Search for the cell housing the specified text and yield its (x, y) center coordinate. 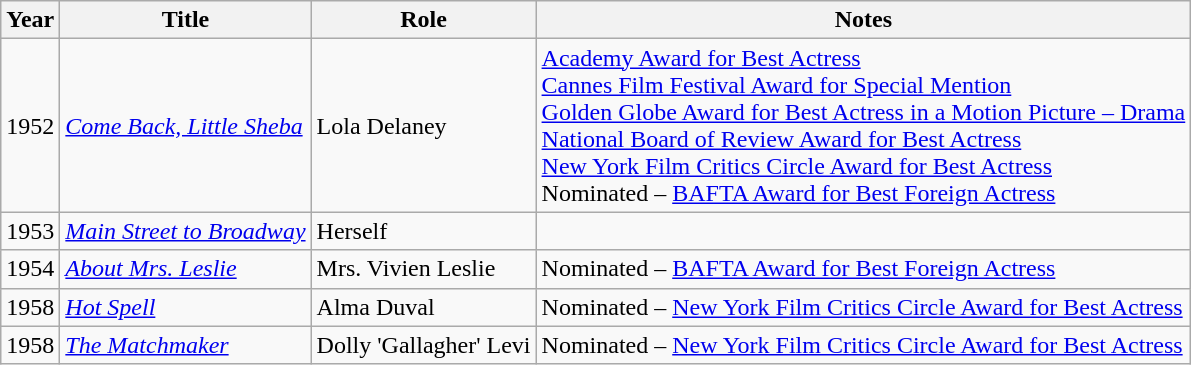
1952 (30, 126)
Main Street to Broadway (186, 231)
Lola Delaney (424, 126)
Herself (424, 231)
1954 (30, 269)
About Mrs. Leslie (186, 269)
Title (186, 20)
1953 (30, 231)
Year (30, 20)
Come Back, Little Sheba (186, 126)
Mrs. Vivien Leslie (424, 269)
Role (424, 20)
Notes (864, 20)
Hot Spell (186, 307)
Dolly 'Gallagher' Levi (424, 345)
The Matchmaker (186, 345)
Nominated – BAFTA Award for Best Foreign Actress (864, 269)
Alma Duval (424, 307)
